Output the [x, y] coordinate of the center of the cell containing the given text.  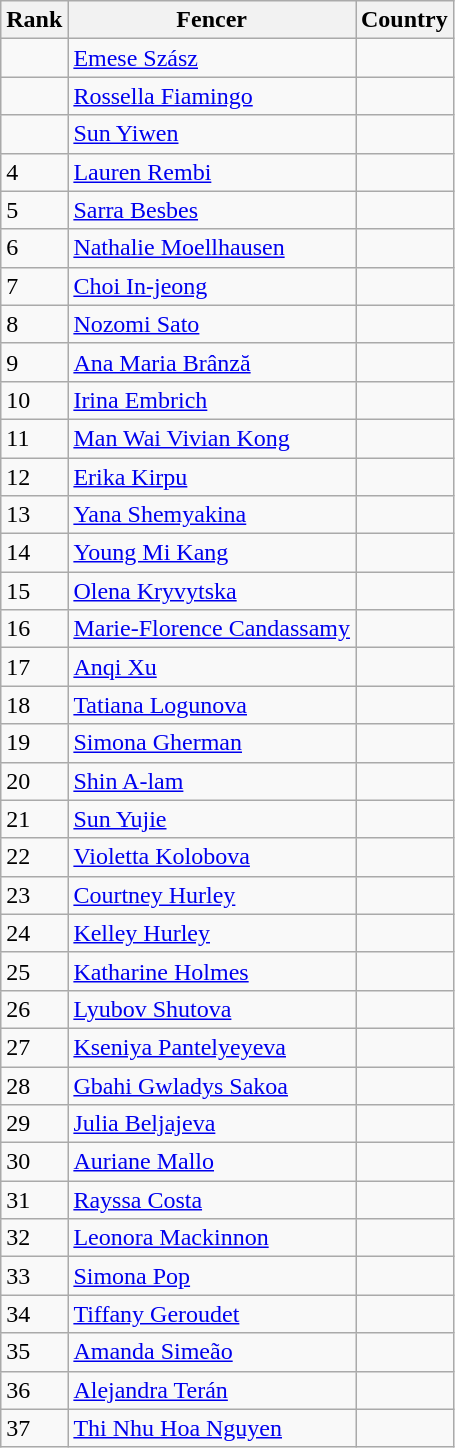
Erika Kirpu [212, 477]
Alejandra Terán [212, 1390]
18 [34, 705]
28 [34, 1085]
Anqi Xu [212, 667]
Nathalie Moellhausen [212, 248]
12 [34, 477]
Sun Yujie [212, 819]
Tatiana Logunova [212, 705]
25 [34, 971]
13 [34, 515]
8 [34, 324]
10 [34, 400]
Yana Shemyakina [212, 515]
Emese Szász [212, 58]
Sarra Besbes [212, 210]
Irina Embrich [212, 400]
23 [34, 895]
Country [405, 20]
Thi Nhu Hoa Nguyen [212, 1428]
Lauren Rembi [212, 172]
27 [34, 1047]
29 [34, 1124]
14 [34, 553]
4 [34, 172]
Auriane Mallo [212, 1162]
34 [34, 1314]
36 [34, 1390]
Rossella Fiamingo [212, 96]
9 [34, 362]
35 [34, 1352]
31 [34, 1200]
Olena Kryvytska [212, 591]
6 [34, 248]
Fencer [212, 20]
5 [34, 210]
Simona Pop [212, 1276]
17 [34, 667]
Simona Gherman [212, 743]
Sun Yiwen [212, 134]
Amanda Simeão [212, 1352]
Choi In-jeong [212, 286]
Violetta Kolobova [212, 857]
32 [34, 1238]
7 [34, 286]
21 [34, 819]
22 [34, 857]
Young Mi Kang [212, 553]
Kelley Hurley [212, 933]
20 [34, 781]
Lyubov Shutova [212, 1009]
37 [34, 1428]
Julia Beljajeva [212, 1124]
Katharine Holmes [212, 971]
Ana Maria Brânză [212, 362]
15 [34, 591]
Man Wai Vivian Kong [212, 438]
33 [34, 1276]
Rank [34, 20]
30 [34, 1162]
Marie-Florence Candassamy [212, 629]
Leonora Mackinnon [212, 1238]
Rayssa Costa [212, 1200]
19 [34, 743]
Tiffany Geroudet [212, 1314]
Kseniya Pantelyeyeva [212, 1047]
Shin A-lam [212, 781]
Courtney Hurley [212, 895]
Gbahi Gwladys Sakoa [212, 1085]
16 [34, 629]
26 [34, 1009]
Nozomi Sato [212, 324]
11 [34, 438]
24 [34, 933]
